Extract the [x, y] coordinate from the center of the cell holding the provided text.  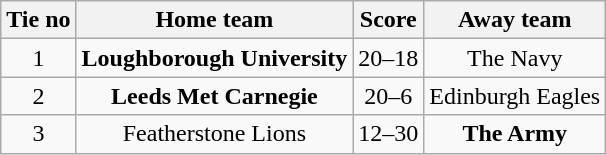
Score [388, 20]
12–30 [388, 134]
Leeds Met Carnegie [214, 96]
Edinburgh Eagles [515, 96]
20–18 [388, 58]
The Navy [515, 58]
Away team [515, 20]
2 [38, 96]
Tie no [38, 20]
20–6 [388, 96]
Home team [214, 20]
The Army [515, 134]
1 [38, 58]
Featherstone Lions [214, 134]
Loughborough University [214, 58]
3 [38, 134]
